Return [x, y] of the center of cell containing provided text 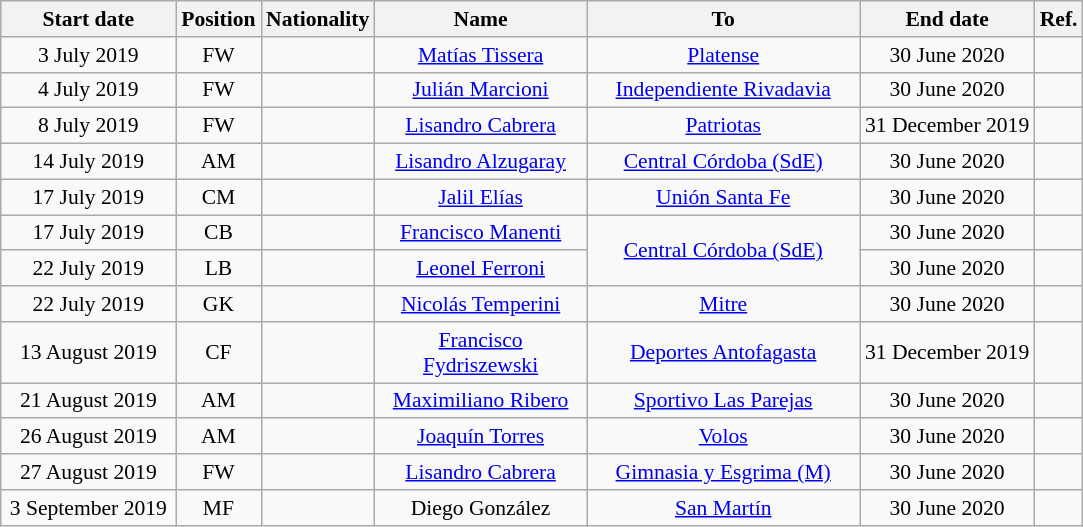
3 September 2019 [88, 508]
Lisandro Alzugaray [480, 162]
Unión Santa Fe [724, 197]
Volos [724, 437]
GK [218, 304]
CM [218, 197]
CF [218, 352]
Nationality [318, 19]
Sportivo Las Parejas [724, 401]
26 August 2019 [88, 437]
3 July 2019 [88, 55]
Leonel Ferroni [480, 269]
MF [218, 508]
End date [948, 19]
Name [480, 19]
Francisco Fydriszewski [480, 352]
Jalil Elías [480, 197]
27 August 2019 [88, 472]
Francisco Manenti [480, 233]
Ref. [1059, 19]
CB [218, 233]
Diego González [480, 508]
Platense [724, 55]
21 August 2019 [88, 401]
Position [218, 19]
To [724, 19]
Maximiliano Ribero [480, 401]
13 August 2019 [88, 352]
Gimnasia y Esgrima (M) [724, 472]
14 July 2019 [88, 162]
Independiente Rivadavia [724, 90]
Matías Tissera [480, 55]
Start date [88, 19]
Joaquín Torres [480, 437]
8 July 2019 [88, 126]
4 July 2019 [88, 90]
Nicolás Temperini [480, 304]
Patriotas [724, 126]
San Martín [724, 508]
Deportes Antofagasta [724, 352]
LB [218, 269]
Mitre [724, 304]
Julián Marcioni [480, 90]
